Output the (x, y) coordinate of the center of the cell containing the given text.  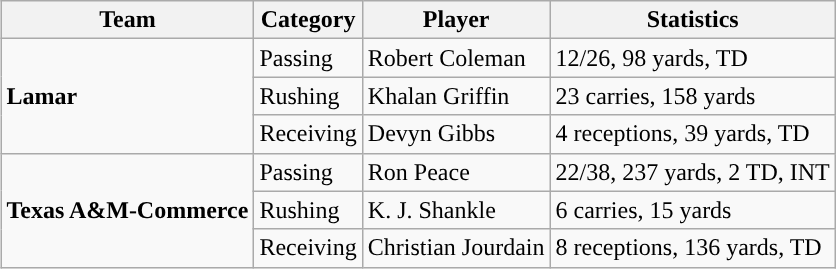
4 receptions, 39 yards, TD (692, 134)
Player (456, 20)
K. J. Shankle (456, 210)
Devyn Gibbs (456, 134)
Robert Coleman (456, 58)
Ron Peace (456, 172)
12/26, 98 yards, TD (692, 58)
22/38, 237 yards, 2 TD, INT (692, 172)
8 receptions, 136 yards, TD (692, 248)
Category (308, 20)
Texas A&M-Commerce (128, 210)
6 carries, 15 yards (692, 210)
Khalan Griffin (456, 96)
Team (128, 20)
23 carries, 158 yards (692, 96)
Christian Jourdain (456, 248)
Statistics (692, 20)
Lamar (128, 96)
